Scan for the cell matching the given text and deliver its (x, y) coordinate at center. 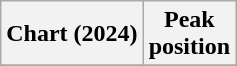
Peakposition (189, 34)
Chart (2024) (72, 34)
